Detect which cell encompasses the target text, then output its [x, y] center coordinate. 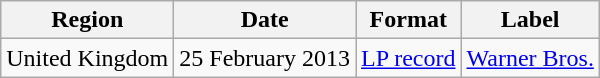
25 February 2013 [265, 58]
Format [408, 20]
Date [265, 20]
Region [88, 20]
United Kingdom [88, 58]
LP record [408, 58]
Label [530, 20]
Warner Bros. [530, 58]
